Extract the [x, y] coordinate from the center of the cell holding the provided text.  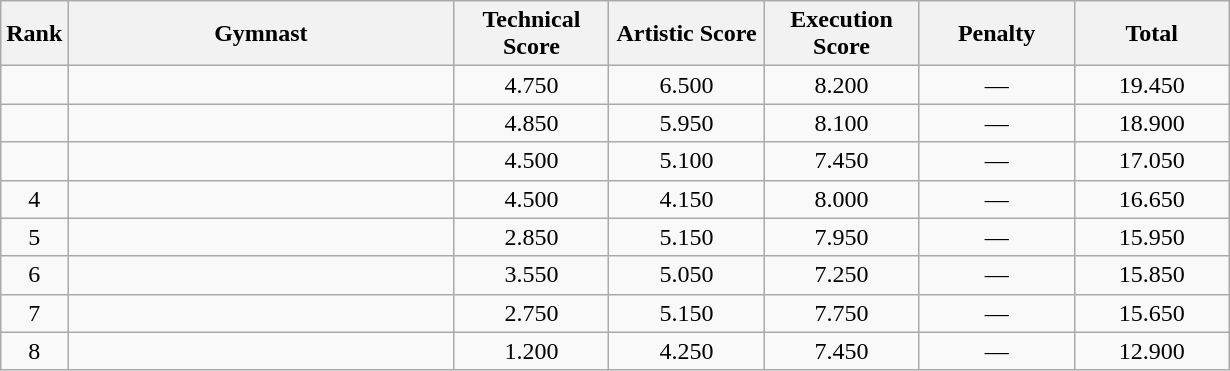
Technical Score [532, 34]
6 [34, 275]
15.650 [1152, 313]
16.650 [1152, 199]
8.000 [842, 199]
7.250 [842, 275]
2.850 [532, 237]
17.050 [1152, 161]
1.200 [532, 351]
8 [34, 351]
19.450 [1152, 85]
Gymnast [261, 34]
7.950 [842, 237]
2.750 [532, 313]
7 [34, 313]
12.900 [1152, 351]
8.100 [842, 123]
Artistic Score [686, 34]
4.150 [686, 199]
7.750 [842, 313]
5.950 [686, 123]
3.550 [532, 275]
5 [34, 237]
4.750 [532, 85]
4.250 [686, 351]
5.050 [686, 275]
4 [34, 199]
Total [1152, 34]
18.900 [1152, 123]
15.950 [1152, 237]
6.500 [686, 85]
Rank [34, 34]
4.850 [532, 123]
8.200 [842, 85]
15.850 [1152, 275]
5.100 [686, 161]
Penalty [996, 34]
Execution Score [842, 34]
